Find where the given text appears and provide that cell's center as (x, y) coordinate. 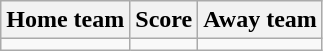
Away team (260, 20)
Score (164, 20)
Home team (66, 20)
